Identify which cell holds the provided text, then report its (x, y) central coordinate. 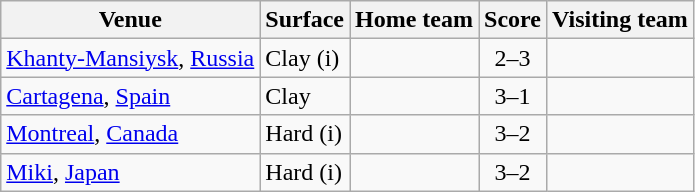
3–1 (513, 96)
Miki, Japan (130, 172)
Clay (i) (305, 58)
Cartagena, Spain (130, 96)
Khanty-Mansiysk, Russia (130, 58)
Venue (130, 20)
2–3 (513, 58)
Surface (305, 20)
Home team (414, 20)
Montreal, Canada (130, 134)
Visiting team (620, 20)
Clay (305, 96)
Score (513, 20)
